Detect which cell encompasses the target text, then output its (x, y) center coordinate. 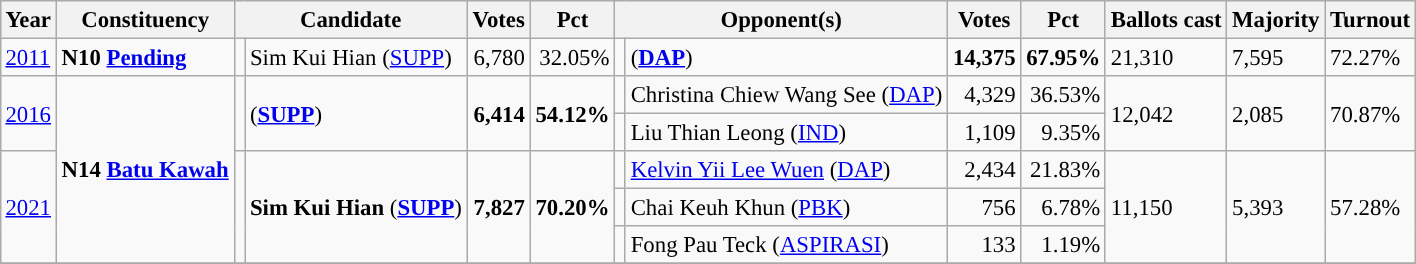
Kelvin Yii Lee Wuen (DAP) (786, 170)
5,393 (1276, 208)
N10 Pending (145, 57)
Ballots cast (1166, 20)
N14 Batu Kawah (145, 170)
Christina Chiew Wang See (DAP) (786, 95)
70.87% (1370, 114)
2011 (28, 57)
14,375 (984, 57)
Constituency (145, 20)
54.12% (572, 114)
Candidate (350, 20)
6,414 (498, 114)
Liu Thian Leong (IND) (786, 133)
756 (984, 208)
12,042 (1166, 114)
6.78% (1064, 208)
36.53% (1064, 95)
57.28% (1370, 208)
1.19% (1064, 245)
2,434 (984, 170)
9.35% (1064, 133)
Opponent(s) (782, 20)
32.05% (572, 57)
Majority (1276, 20)
72.27% (1370, 57)
Chai Keuh Khun (PBK) (786, 208)
21,310 (1166, 57)
(SUPP) (356, 114)
21.83% (1064, 170)
(DAP) (786, 57)
2021 (28, 208)
70.20% (572, 208)
Turnout (1370, 20)
2016 (28, 114)
7,595 (1276, 57)
2,085 (1276, 114)
4,329 (984, 95)
11,150 (1166, 208)
Year (28, 20)
Fong Pau Teck (ASPIRASI) (786, 245)
1,109 (984, 133)
7,827 (498, 208)
67.95% (1064, 57)
133 (984, 245)
6,780 (498, 57)
